Output the (X, Y) coordinate of the center of the cell containing the given text.  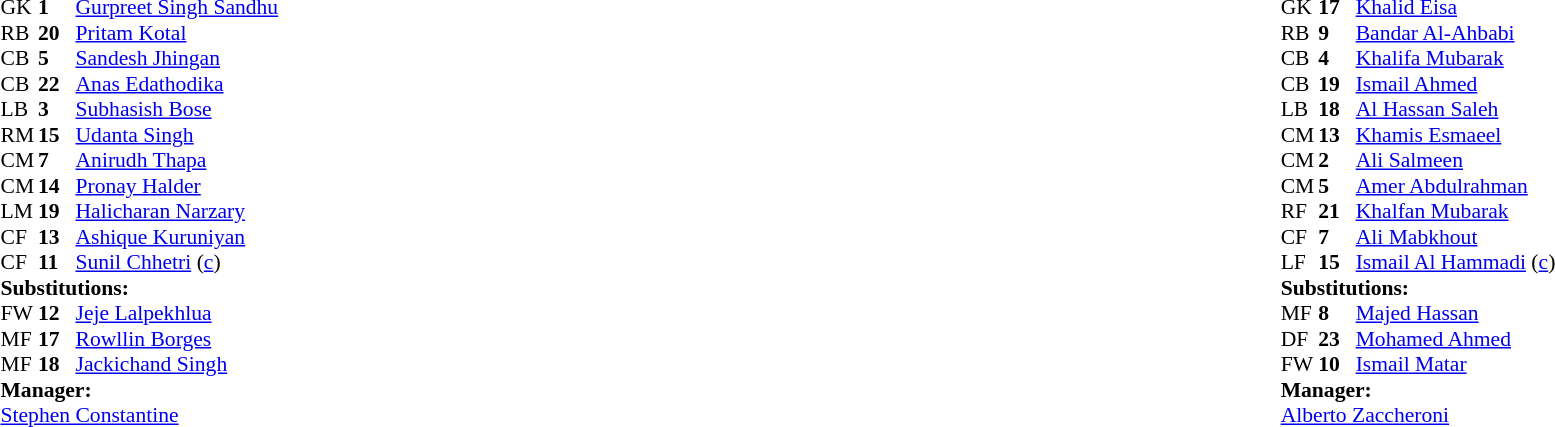
Anas Edathodika (178, 84)
11 (57, 263)
10 (1337, 365)
Sunil Chhetri (c) (178, 263)
Subhasish Bose (178, 109)
Pritam Kotal (178, 33)
Jeje Lalpekhlua (178, 313)
Anirudh Thapa (178, 161)
DF (1300, 339)
Sandesh Jhingan (178, 59)
Rowllin Borges (178, 339)
4 (1337, 59)
23 (1337, 339)
Halicharan Narzary (178, 211)
20 (57, 33)
22 (57, 84)
RF (1300, 211)
Ashique Kuruniyan (178, 237)
9 (1337, 33)
3 (57, 109)
12 (57, 313)
RM (19, 135)
Substitutions: (139, 288)
Jackichand Singh (178, 365)
8 (1337, 313)
14 (57, 186)
Pronay Halder (178, 186)
LF (1300, 263)
21 (1337, 211)
Manager: (139, 390)
2 (1337, 161)
LM (19, 211)
17 (57, 339)
Udanta Singh (178, 135)
